Scan for the cell matching the given text and deliver its (X, Y) coordinate at center. 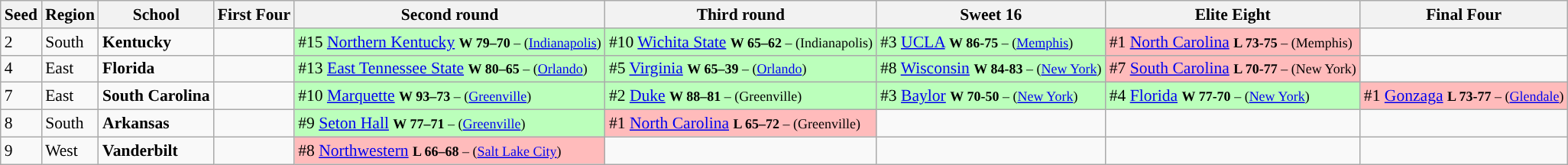
#7 South Carolina L 70-77 – (New York) (1233, 69)
#15 Northern Kentucky W 79–70 – (Indianapolis) (449, 42)
#4 Florida W 77-70 – (New York) (1233, 96)
#13 East Tennessee State W 80–65 – (Orlando) (449, 69)
#1 Gonzaga L 73-77 – (Glendale) (1464, 96)
#10 Wichita State W 65–62 – (Indianapolis) (741, 42)
West (70, 150)
Elite Eight (1233, 15)
Region (70, 15)
Kentucky (156, 42)
2 (21, 42)
#8 Wisconsin W 84-83 – (New York) (991, 69)
Arkansas (156, 124)
#9 Seton Hall W 77–71 – (Greenville) (449, 124)
School (156, 15)
Sweet 16 (991, 15)
8 (21, 124)
7 (21, 96)
#1 North Carolina L 73-75 – (Memphis) (1233, 42)
9 (21, 150)
#1 North Carolina L 65–72 – (Greenville) (741, 124)
#10 Marquette W 93–73 – (Greenville) (449, 96)
First Four (254, 15)
South Carolina (156, 96)
4 (21, 69)
#3 UCLA W 86-75 – (Memphis) (991, 42)
#3 Baylor W 70-50 – (New York) (991, 96)
Final Four (1464, 15)
Florida (156, 69)
Seed (21, 15)
#5 Virginia W 65–39 – (Orlando) (741, 69)
#2 Duke W 88–81 – (Greenville) (741, 96)
Second round (449, 15)
Vanderbilt (156, 150)
Third round (741, 15)
#8 Northwestern L 66–68 – (Salt Lake City) (449, 150)
